Search for the cell housing the specified text and yield its (x, y) center coordinate. 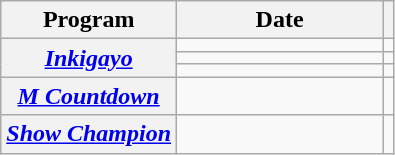
Inkigayo (89, 58)
M Countdown (89, 96)
Show Champion (89, 134)
Date (280, 20)
Program (89, 20)
